Search for the cell housing the specified text and yield its [x, y] center coordinate. 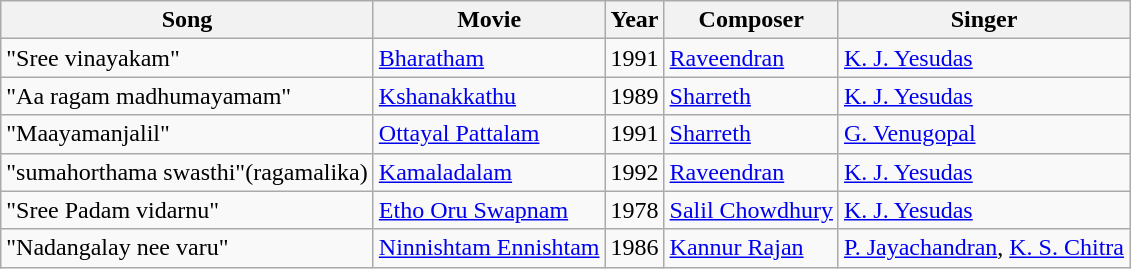
1978 [634, 210]
"sumahorthama swasthi"(ragamalika) [188, 172]
Salil Chowdhury [751, 210]
Kamaladalam [489, 172]
Singer [984, 20]
"Nadangalay nee varu" [188, 248]
"Maayamanjalil" [188, 134]
Kannur Rajan [751, 248]
Song [188, 20]
"Aa ragam madhumayamam" [188, 96]
Ninnishtam Ennishtam [489, 248]
Bharatham [489, 58]
"Sree Padam vidarnu" [188, 210]
Year [634, 20]
G. Venugopal [984, 134]
1989 [634, 96]
1992 [634, 172]
Composer [751, 20]
Ottayal Pattalam [489, 134]
"Sree vinayakam" [188, 58]
Kshanakkathu [489, 96]
P. Jayachandran, K. S. Chitra [984, 248]
1986 [634, 248]
Movie [489, 20]
Etho Oru Swapnam [489, 210]
